Pinpoint the cell where the given text exists, returning its (X, Y) midpoint coordinate. 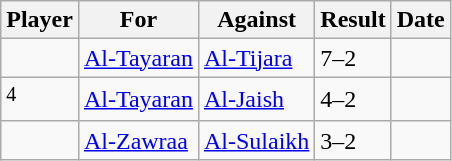
4–2 (353, 100)
Result (353, 20)
3–2 (353, 140)
7–2 (353, 58)
Player (40, 20)
For (138, 20)
Al-Jaish (256, 100)
Al-Zawraa (138, 140)
Al-Tijara (256, 58)
4 (40, 100)
Date (420, 20)
Al-Sulaikh (256, 140)
Against (256, 20)
